Search for the cell housing the specified text and yield its [x, y] center coordinate. 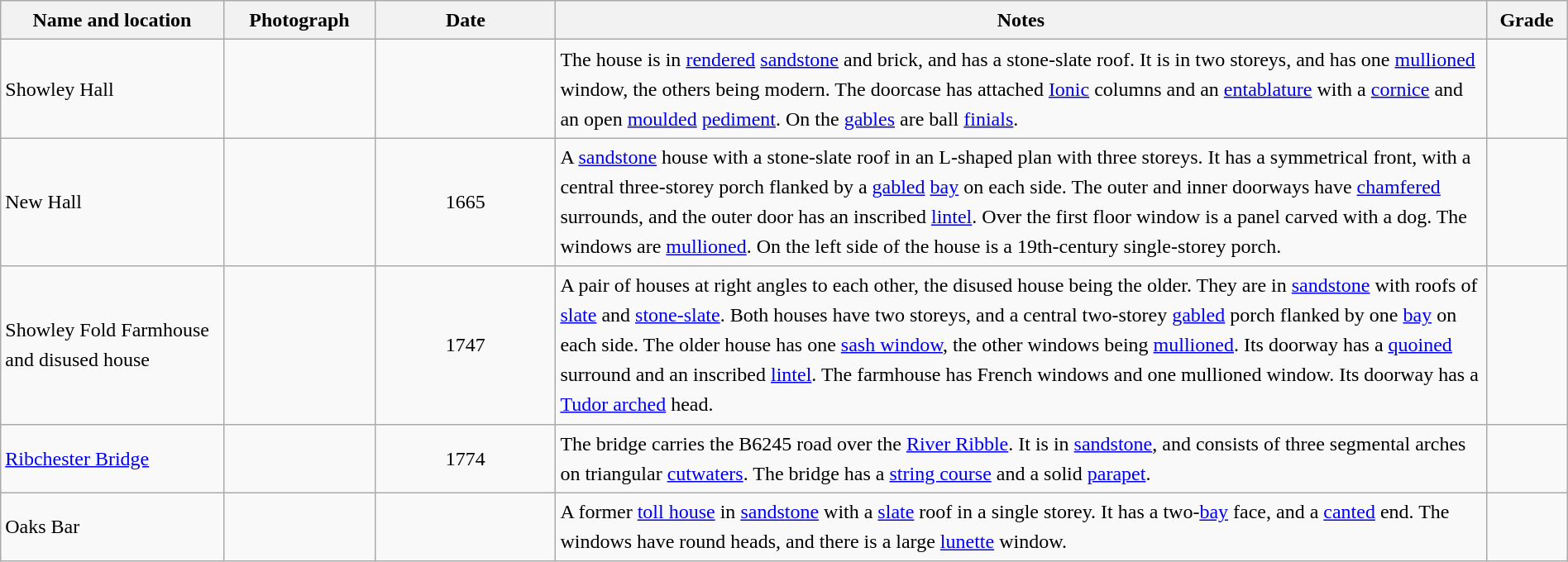
Grade [1527, 20]
Photograph [299, 20]
Oaks Bar [112, 527]
Ribchester Bridge [112, 458]
Date [466, 20]
Showley Hall [112, 89]
1774 [466, 458]
New Hall [112, 202]
1747 [466, 345]
1665 [466, 202]
Notes [1021, 20]
Showley Fold Farmhouse and disused house [112, 345]
Name and location [112, 20]
